From the cell containing the given text, extract its center point as [X, Y] coordinate. 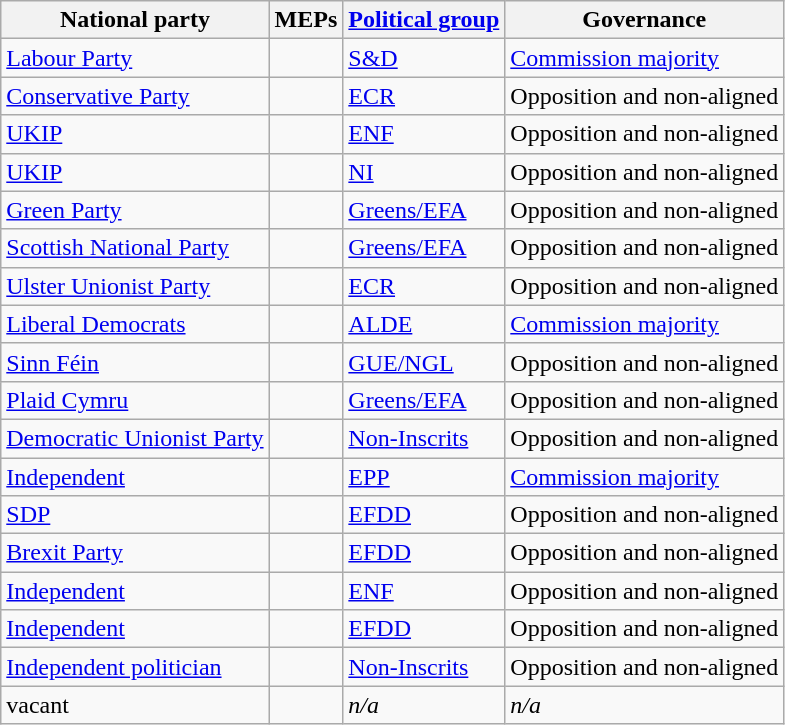
vacant [135, 705]
Independent politician [135, 667]
Governance [644, 20]
Sinn Féin [135, 362]
Ulster Unionist Party [135, 286]
MEPs [306, 20]
Political group [424, 20]
ALDE [424, 324]
National party [135, 20]
Conservative Party [135, 96]
Green Party [135, 210]
SDP [135, 515]
Brexit Party [135, 553]
EPP [424, 477]
Democratic Unionist Party [135, 438]
GUE/NGL [424, 362]
Labour Party [135, 58]
S&D [424, 58]
Scottish National Party [135, 248]
Liberal Democrats [135, 324]
Plaid Cymru [135, 400]
NI [424, 172]
